Search for the cell housing the specified text and yield its (x, y) center coordinate. 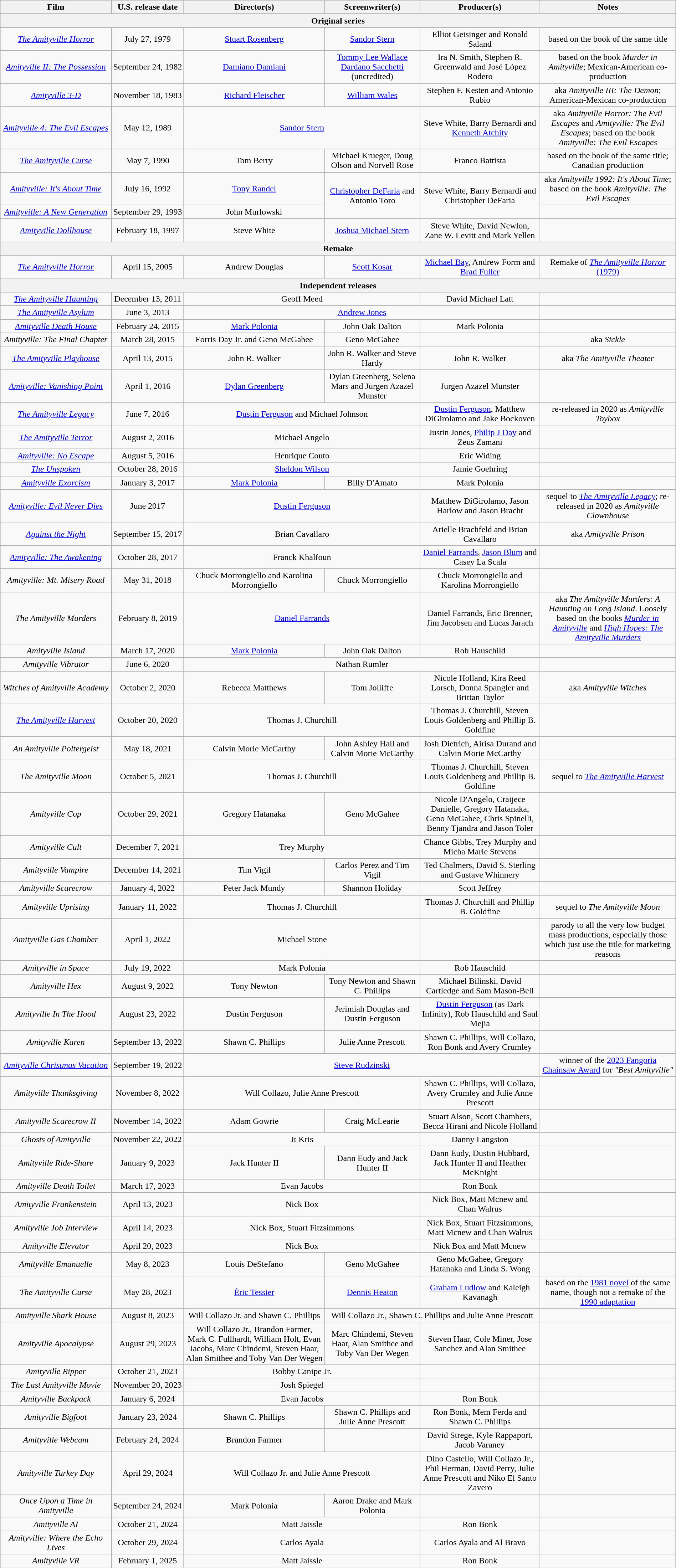
October 20, 2020 (148, 720)
An Amityville Poltergeist (56, 749)
aka Amityville Horror: The Evil Escapes and Amityville: The Evil Escapes; based on the book Amityville: The Evil Escapes (608, 128)
Notes (608, 7)
Dylan Greenberg (254, 386)
Amityville 3-D (56, 95)
based on the 1981 novel of the same name, though not a remake of the 1990 adaptation (608, 1292)
Amityville Elevator (56, 1246)
Gregory Hatanaka (254, 814)
The Amityville Legacy (56, 414)
Amityville Turkey Day (56, 1473)
Joshua Michael Stern (372, 230)
Ira N. Smith, Stephen R. Greenwald and José López Rodero (480, 67)
August 29, 2023 (148, 1343)
January 6, 2024 (148, 1398)
Scott Jeffrey (480, 888)
November 20, 2023 (148, 1385)
Christopher DeFaria and Antonio Toro (372, 195)
Witches of Amityville Academy (56, 688)
Amityville Uprising (56, 907)
Nick Box, Matt Mcnew and Chan Walrus (480, 1204)
The Unspoken (56, 469)
The Amityville Asylum (56, 313)
Amityville II: The Possession (56, 67)
Dustin Ferguson, Matthew DiGirolamo and Jake Bockoven (480, 414)
Steve White, David Newlon, Zane W. Levitt and Mark Yellen (480, 230)
August 9, 2022 (148, 986)
January 11, 2022 (148, 907)
The Amityville Murders (56, 618)
sequel to The Amityville Harvest (608, 776)
aka The Amityville Murders: A Haunting on Long Island. Loosely based on the books Murder in Amityville and High Hopes: The Amityville Murders (608, 618)
Director(s) (254, 7)
September 19, 2022 (148, 1065)
Stuart Alson, Scott Chambers, Becca Hirani and Nicole Holland (480, 1121)
Amityville Ripper (56, 1371)
Sheldon Wilson (302, 469)
October 29, 2021 (148, 814)
April 13, 2023 (148, 1204)
re-released in 2020 as Amityville Toybox (608, 414)
October 2, 2020 (148, 688)
winner of the 2023 Fangoria Chainsaw Award for "Best Amityville" (608, 1065)
Amityville Bigfoot (56, 1417)
Amityville: Vanishing Point (56, 386)
Carlos Ayala (302, 1543)
Steve White, Barry Bernardi and Christopher DeFaria (480, 195)
June 2017 (148, 506)
Geoff Meed (302, 299)
Nick Box, Stuart Fitzsimmons, Matt Mcnew and Chan Walrus (480, 1228)
aka Amityville 1992: It's About Time; based on the book Amityville: The Evil Escapes (608, 189)
April 1, 2016 (148, 386)
Steve White, Barry Bernardi and Kenneth Atchity (480, 128)
August 5, 2016 (148, 456)
October 29, 2024 (148, 1543)
Franco Battista (480, 160)
Shawn C. Phillips, Will Collazo, Avery Crumley and Julie Anne Prescott (480, 1093)
The Amityville Terror (56, 437)
August 23, 2022 (148, 1014)
Nicole Holland, Kira Reed Lorsch, Donna Spangler and Brittan Taylor (480, 688)
February 24, 2015 (148, 326)
Amityville: A New Generation (56, 212)
Remake (338, 248)
Aaron Drake and Mark Polonia (372, 1506)
Justin Jones, Philip J Day and Zeus Zamani (480, 437)
October 28, 2016 (148, 469)
December 14, 2021 (148, 870)
Jerimiah Douglas and Dustin Ferguson (372, 1014)
Amityville Cop (56, 814)
Elliot Geisinger and Ronald Saland (480, 39)
Shawn C. Phillips, Will Collazo, Ron Bonk and Avery Crumley (480, 1042)
January 9, 2023 (148, 1163)
September 13, 2022 (148, 1042)
Ron Bonk, Mem Ferda and Shawn C. Phillips (480, 1417)
Ghosts of Amityville (56, 1140)
Tom Jolliffe (372, 688)
January 3, 2017 (148, 483)
March 28, 2015 (148, 340)
Brandon Farmer (254, 1440)
Amityville Job Interview (56, 1228)
Amityville: It's About Time (56, 189)
November 18, 1983 (148, 95)
John Murlowski (254, 212)
Nathan Rumler (362, 664)
Eric Widing (480, 456)
Amityville In The Hood (56, 1014)
Amityville AI (56, 1524)
David Strege, Kyle Rappaport, Jacob Varaney (480, 1440)
October 21, 2023 (148, 1371)
July 16, 1992 (148, 189)
aka Sickle (608, 340)
February 18, 1997 (148, 230)
Amityville Cult (56, 847)
The Amityville Haunting (56, 299)
Amityville Scarecrow (56, 888)
Michael Krueger, Doug Olson and Norvell Rose (372, 160)
Amityville 4: The Evil Escapes (56, 128)
John R. Walker and Steve Hardy (372, 358)
May 18, 2021 (148, 749)
Forris Day Jr. and Geno McGahee (254, 340)
The Amityville Moon (56, 776)
October 5, 2021 (148, 776)
Chance Gibbs, Trey Murphy and Micha Marie Stevens (480, 847)
Will Collazo Jr., Brandon Farmer, Mark C. Fullhardt, William Holt, Evan Jacobs, Marc Chindemi, Steven Haar, Alan Smithee and Toby Van Der Wegen (254, 1343)
Amityville Frankenstein (56, 1204)
February 8, 2019 (148, 618)
based on the book of the same title; Canadian production (608, 160)
May 31, 2018 (148, 580)
Once Upon a Time in Amityville (56, 1506)
Amityville Ride-Share (56, 1163)
Amityville Gas Chamber (56, 940)
Will Collazo Jr. and Julie Anne Prescott (302, 1473)
October 28, 2017 (148, 557)
Amityville VR (56, 1561)
January 23, 2024 (148, 1417)
Franck Khalfoun (302, 557)
June 6, 2020 (148, 664)
Against the Night (56, 534)
Shawn C. Phillips and Julie Anne Prescott (372, 1417)
Remake of The Amityville Horror (1979) (608, 267)
Carlos Perez and Tim Vigil (372, 870)
sequel to The Amityville Moon (608, 907)
Amityville Vibrator (56, 664)
Daniel Farrands, Eric Brenner, Jim Jacobsen and Lucas Jarach (480, 618)
Stuart Rosenberg (254, 39)
Arielle Brachfeld and Brian Cavallaro (480, 534)
Amityville Thanksgiving (56, 1093)
Tony Newton (254, 986)
September 29, 1993 (148, 212)
Amityville Hex (56, 986)
April 29, 2024 (148, 1473)
Independent releases (338, 286)
Amityville Apocalypse (56, 1343)
Nick Box, Stuart Fitzsimmons (302, 1228)
February 24, 2024 (148, 1440)
Andrew Douglas (254, 267)
Tim Vigil (254, 870)
parody to all the very low budget mass productions, especially those which just use the title for marketing reasons (608, 940)
Original series (338, 21)
November 8, 2022 (148, 1093)
aka Amityville Prison (608, 534)
Danny Langston (480, 1140)
Amityville Shark House (56, 1315)
Jack Hunter II (254, 1163)
Trey Murphy (302, 847)
Stephen F. Kesten and Antonio Rubio (480, 95)
December 13, 2011 (148, 299)
July 27, 1979 (148, 39)
The Last Amityville Movie (56, 1385)
Nick Box and Matt Mcnew (480, 1246)
September 24, 2024 (148, 1506)
Steven Haar, Cole Miner, Jose Sanchez and Alan Smithee (480, 1343)
Amityville Island (56, 651)
Graham Ludlow and Kaleigh Kavanagh (480, 1292)
Josh Dietrich, Airisa Durand and Calvin Morie McCarthy (480, 749)
Rebecca Matthews (254, 688)
June 3, 2013 (148, 313)
December 7, 2021 (148, 847)
May 7, 1990 (148, 160)
July 19, 2022 (148, 967)
Adam Gowrie (254, 1121)
Michael Bay, Andrew Form and Brad Fuller (480, 267)
Amityville: The Final Chapter (56, 340)
Henrique Couto (302, 456)
Amityville in Space (56, 967)
March 17, 2023 (148, 1186)
William Wales (372, 95)
aka Amityville Witches (608, 688)
September 15, 2017 (148, 534)
Amityville Death Toilet (56, 1186)
May 8, 2023 (148, 1264)
Will Collazo Jr., Shawn C. Phillips and Julie Anne Prescott (432, 1315)
Jt Kris (302, 1140)
Tony Randel (254, 189)
Tommy Lee WallaceDardano Sacchetti (uncredited) (372, 67)
The Amityville Playhouse (56, 358)
John Ashley Hall and Calvin Morie McCarthy (372, 749)
Tony Newton and Shawn C. Phillips (372, 986)
Jurgen Azazel Munster (480, 386)
May 12, 1989 (148, 128)
April 14, 2023 (148, 1228)
Dennis Heaton (372, 1292)
Dann Eudy, Dustin Hubbard, Jack Hunter II and Heather McKnight (480, 1163)
November 22, 2022 (148, 1140)
Film (56, 7)
April 13, 2015 (148, 358)
Amityville Karen (56, 1042)
Bobby Canipe Jr. (302, 1371)
Dustin Ferguson and Michael Johnson (302, 414)
Steve White (254, 230)
Will Collazo Jr. and Shawn C. Phillips (254, 1315)
Richard Fleischer (254, 95)
November 14, 2022 (148, 1121)
Amityville: No Escape (56, 456)
Peter Jack Mundy (254, 888)
Amityville: Mt. Misery Road (56, 580)
Louis DeStefano (254, 1264)
Marc Chindemi, Steven Haar, Alan Smithee and Toby Van Der Wegen (372, 1343)
Josh Spiegel (302, 1385)
August 2, 2016 (148, 437)
October 21, 2024 (148, 1524)
Tom Berry (254, 160)
August 8, 2023 (148, 1315)
Andrew Jones (362, 313)
Amityville: Where the Echo Lives (56, 1543)
Amityville Exorcism (56, 483)
Amityville Backpack (56, 1398)
aka The Amityville Theater (608, 358)
Thomas J. Churchill and Phillip B. Goldfine (480, 907)
February 1, 2025 (148, 1561)
April 15, 2005 (148, 267)
Scott Kosar (372, 267)
Amityville Vampire (56, 870)
June 7, 2016 (148, 414)
Amityville Death House (56, 326)
May 28, 2023 (148, 1292)
Michael Bilinski, David Cartledge and Sam Mason-Bell (480, 986)
Producer(s) (480, 7)
Amityville: Evil Never Dies (56, 506)
Dylan Greenberg, Selena Mars and Jurgen Azazel Munster (372, 386)
based on the book of the same title (608, 39)
Dann Eudy and Jack Hunter II (372, 1163)
April 20, 2023 (148, 1246)
Will Collazo, Julie Anne Prescott (302, 1093)
Amityville Christmas Vacation (56, 1065)
Amityville Webcam (56, 1440)
David Michael Latt (480, 299)
Ted Chalmers, David S. Sterling and Gustave Whinnery (480, 870)
Jamie Goehring (480, 469)
Calvin Morie McCarthy (254, 749)
The Amityville Harvest (56, 720)
Brian Cavallaro (302, 534)
Dustin Ferguson (as Dark Infinity), Rob Hauschild and Saul Mejia (480, 1014)
Michael Stone (302, 940)
Dino Castello, Will Collazo Jr., Phil Herman, David Perry, Julie Anne Prescott and Niko El Santo Zavero (480, 1473)
Amityville Scarecrow II (56, 1121)
Michael Angelo (302, 437)
Screenwriter(s) (372, 7)
Nicole D'Angelo, Craijece Danielle, Gregory Hatanaka, Geno McGahee, Chris Spinelli, Benny Tjandra and Jason Toler (480, 814)
Billy D'Amato (372, 483)
sequel to The Amityville Legacy; re-released in 2020 as Amityville Clownhouse (608, 506)
January 4, 2022 (148, 888)
Matthew DiGirolamo, Jason Harlow and Jason Bracht (480, 506)
Geno McGahee, Gregory Hatanaka and Linda S. Wong (480, 1264)
Julie Anne Prescott (372, 1042)
April 1, 2022 (148, 940)
Shannon Holiday (372, 888)
aka Amityville III: The Demon; American-Mexican co-production (608, 95)
U.S. release date (148, 7)
Craig McLearie (372, 1121)
Damiano Damiani (254, 67)
Amityville Emanuelle (56, 1264)
Amityville: The Awakening (56, 557)
September 24, 1982 (148, 67)
Amityville Dollhouse (56, 230)
Éric Tessier (254, 1292)
Carlos Ayala and Al Bravo (480, 1543)
based on the book Murder in Amityville; Mexican-American co-production (608, 67)
Chuck Morrongiello (372, 580)
Steve Rudzinski (362, 1065)
March 17, 2020 (148, 651)
Daniel Farrands (302, 618)
Daniel Farrands, Jason Blum and Casey La Scala (480, 557)
